Output the [x, y] coordinate of the center of the cell containing the given text.  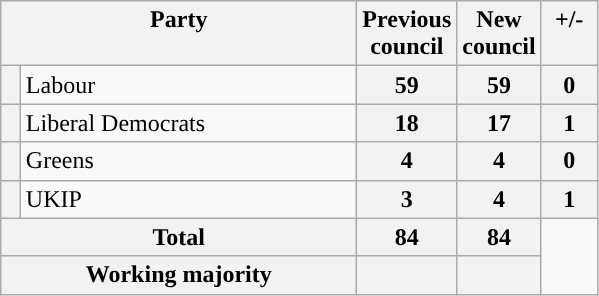
Labour [188, 85]
Total [179, 237]
Party [179, 34]
Previous council [407, 34]
17 [499, 123]
3 [407, 199]
+/- [569, 34]
UKIP [188, 199]
Working majority [179, 275]
Greens [188, 161]
New council [499, 34]
18 [407, 123]
Liberal Democrats [188, 123]
